Extract the (x, y) coordinate from the center of the cell holding the provided text.  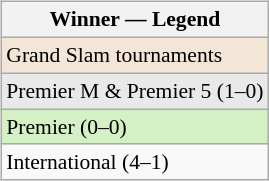
Grand Slam tournaments (134, 55)
Premier (0–0) (134, 127)
International (4–1) (134, 162)
Premier M & Premier 5 (1–0) (134, 91)
Winner — Legend (134, 20)
